Locate the cell with the specified text and output its (x, y) center coordinate. 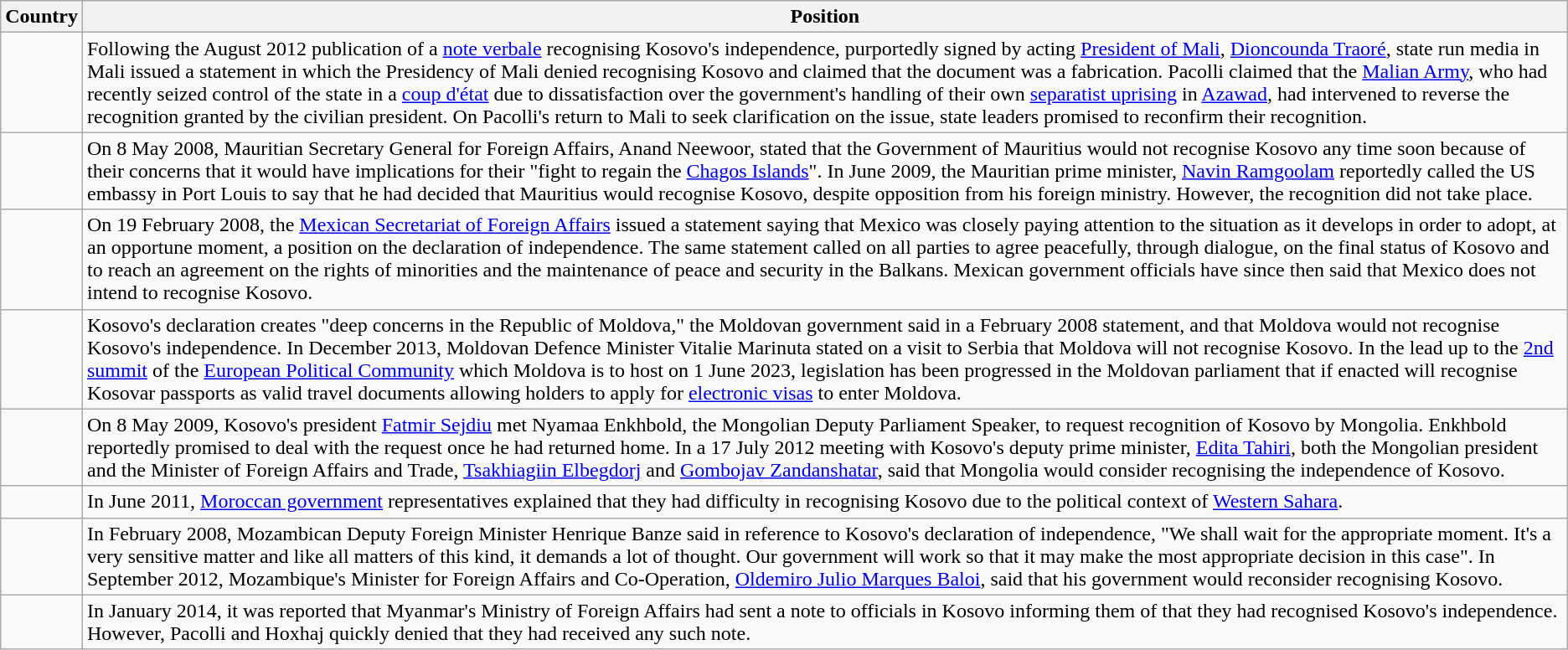
Position (824, 17)
Country (42, 17)
